Scan for the cell matching the given text and deliver its (x, y) coordinate at center. 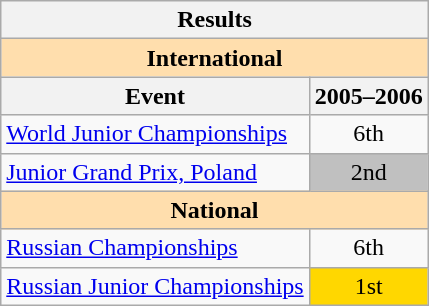
International (214, 58)
National (214, 210)
World Junior Championships (155, 134)
1st (368, 286)
Event (155, 96)
Junior Grand Prix, Poland (155, 172)
Results (214, 20)
2nd (368, 172)
Russian Junior Championships (155, 286)
2005–2006 (368, 96)
Russian Championships (155, 248)
